Return the (X, Y) coordinate for the center point of the cell that contains the specified text.  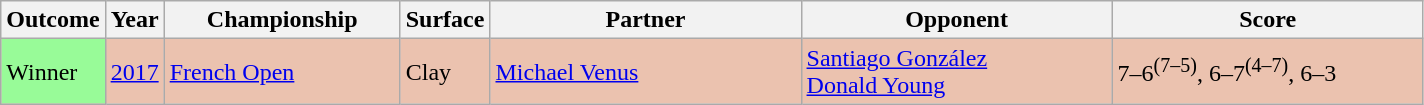
Score (1268, 20)
2017 (134, 72)
Championship (282, 20)
Opponent (956, 20)
7–6(7–5), 6–7(4–7), 6–3 (1268, 72)
Surface (445, 20)
Winner (53, 72)
Santiago González Donald Young (956, 72)
French Open (282, 72)
Outcome (53, 20)
Year (134, 20)
Clay (445, 72)
Michael Venus (646, 72)
Partner (646, 20)
